Capture the cell that displays the provided text and extract its (x, y) central coordinate. 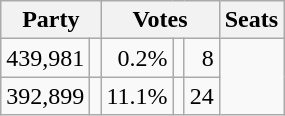
8 (202, 58)
Seats (251, 20)
24 (202, 96)
0.2% (137, 58)
392,899 (46, 96)
Votes (160, 20)
11.1% (137, 96)
439,981 (46, 58)
Party (51, 20)
